Return the [x, y] coordinate for the center point of the cell that contains the specified text.  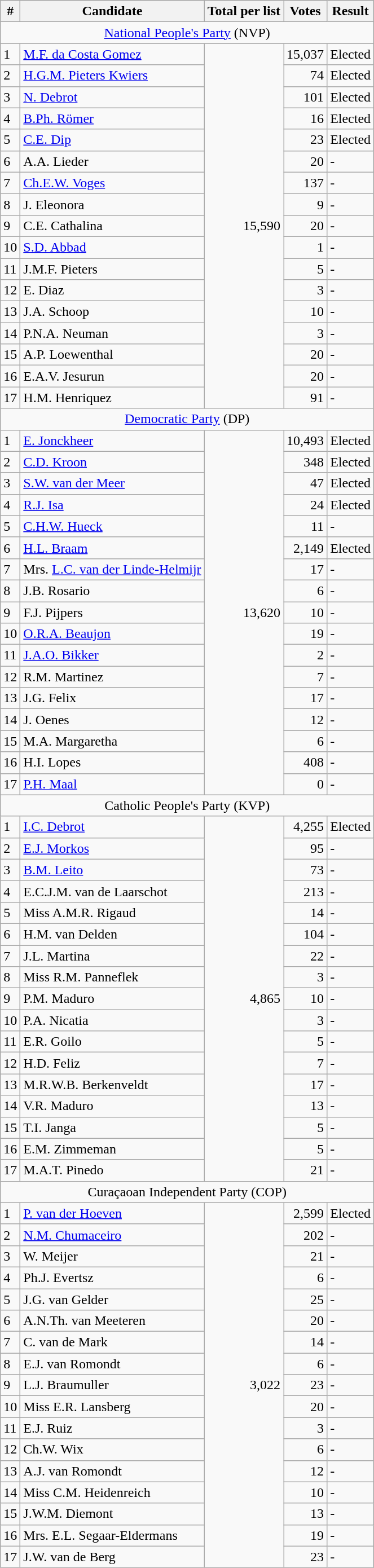
R.M. Martinez [112, 677]
E.J. Morkos [112, 848]
M.A. Margaretha [112, 741]
E.J. van Romondt [112, 1364]
137 [306, 183]
10,493 [306, 441]
73 [306, 870]
C. van de Mark [112, 1342]
213 [306, 891]
J.A.O. Bikker [112, 655]
15,590 [244, 226]
P.M. Maduro [112, 999]
101 [306, 97]
Catholic People's Party (KVP) [187, 805]
Curaçaoan Independent Party (COP) [187, 1192]
V.R. Maduro [112, 1106]
H.M. Henriquez [112, 398]
E. Diaz [112, 290]
J.W. van de Berg [112, 1557]
24 [306, 505]
J.A. Schoop [112, 312]
Miss C.M. Heidenreich [112, 1492]
J.G. van Gelder [112, 1299]
2,599 [306, 1213]
A.P. Loewenthal [112, 355]
S.D. Abbad [112, 247]
4,865 [244, 998]
B.Ph. Römer [112, 118]
C.H.W. Hueck [112, 526]
104 [306, 934]
3,022 [244, 1385]
Mrs. E.L. Segaar-Eldermans [112, 1535]
Votes [306, 11]
B.M. Leito [112, 870]
N.M. Chumaceiro [112, 1235]
348 [306, 462]
R.J. Isa [112, 505]
H.M. van Delden [112, 934]
Ph.J. Evertsz [112, 1278]
A.J. van Romondt [112, 1471]
J. Eleonora [112, 204]
T.I. Janga [112, 1127]
15,037 [306, 54]
P.H. Maal [112, 784]
E.J. Ruiz [112, 1428]
M.A.T. Pinedo [112, 1170]
E.M. Zimmeman [112, 1149]
M.F. da Costa Gomez [112, 54]
202 [306, 1235]
25 [306, 1299]
J.L. Martina [112, 956]
P.N.A. Neuman [112, 333]
H.D. Feliz [112, 1063]
I.C. Debrot [112, 827]
13,620 [244, 613]
2,149 [306, 548]
W. Meijer [112, 1256]
F.J. Pijpers [112, 612]
C.E. Dip [112, 140]
Miss E.R. Lansberg [112, 1407]
22 [306, 956]
H.I. Lopes [112, 763]
J.G. Felix [112, 698]
E. Jonckheer [112, 441]
P. van der Hoeven [112, 1213]
47 [306, 483]
91 [306, 398]
E.R. Goilo [112, 1042]
# [10, 11]
Candidate [112, 11]
L.J. Braumuller [112, 1385]
C.D. Kroon [112, 462]
4,255 [306, 827]
Miss R.M. Panneflek [112, 977]
95 [306, 848]
Democratic Party (DP) [187, 419]
408 [306, 763]
C.E. Cathalina [112, 226]
H.L. Braam [112, 548]
S.W. van der Meer [112, 483]
N. Debrot [112, 97]
National People's Party (NVP) [187, 33]
J.W.M. Diemont [112, 1514]
J.B. Rosario [112, 591]
J.M.F. Pieters [112, 269]
Total per list [244, 11]
0 [306, 784]
M.R.W.B. Berkenveldt [112, 1085]
Ch.W. Wix [112, 1450]
E.C.J.M. van de Laarschot [112, 891]
H.G.M. Pieters Kwiers [112, 76]
A.A. Lieder [112, 161]
Result [351, 11]
E.A.V. Jesurun [112, 376]
Ch.E.W. Voges [112, 183]
Miss A.M.R. Rigaud [112, 913]
P.A. Nicatia [112, 1020]
A.N.Th. van Meeteren [112, 1321]
J. Oenes [112, 720]
74 [306, 76]
Mrs. L.C. van der Linde-Helmijr [112, 569]
O.R.A. Beaujon [112, 634]
